Output the [X, Y] coordinate of the center of the cell containing the given text.  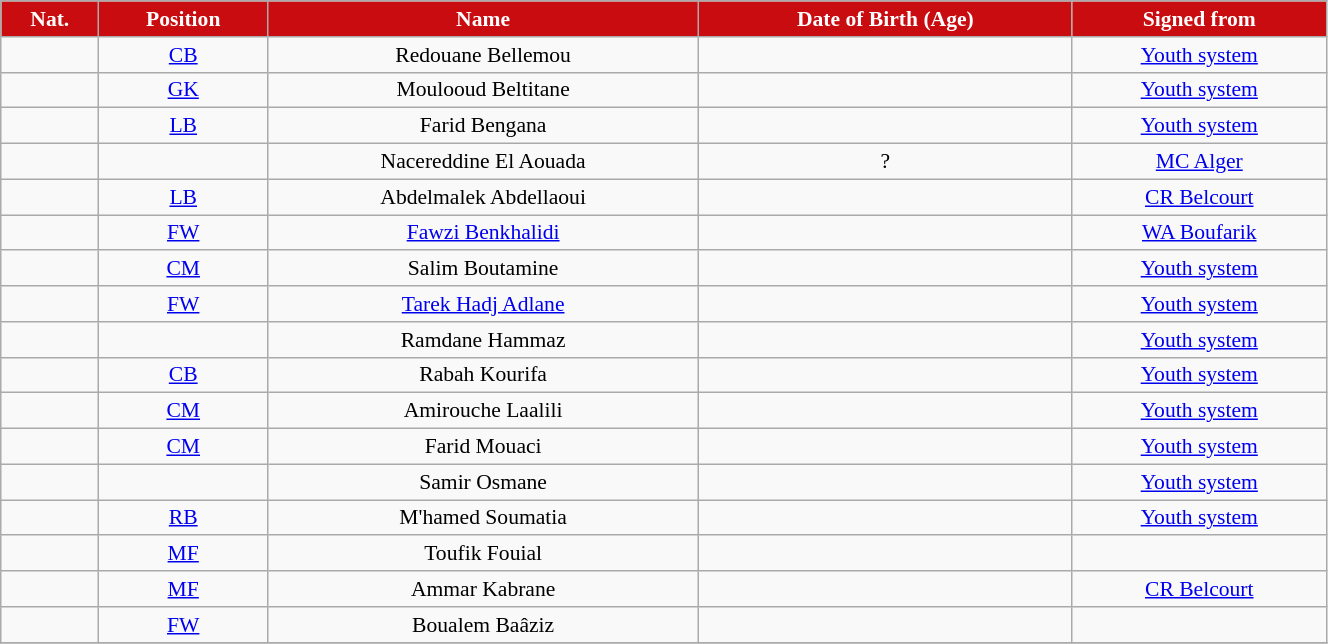
Toufik Fouial [484, 554]
Amirouche Laalili [484, 411]
Ammar Kabrane [484, 589]
Salim Boutamine [484, 269]
Samir Osmane [484, 482]
Ramdane Hammaz [484, 340]
Farid Mouaci [484, 447]
Signed from [1199, 19]
WA Boufarik [1199, 233]
MC Alger [1199, 162]
Date of Birth (Age) [886, 19]
Moulooud Beltitane [484, 90]
M'hamed Soumatia [484, 518]
Position [184, 19]
Abdelmalek Abdellaoui [484, 197]
Fawzi Benkhalidi [484, 233]
Redouane Bellemou [484, 55]
Rabah Kourifa [484, 375]
Name [484, 19]
RB [184, 518]
GK [184, 90]
Tarek Hadj Adlane [484, 304]
Nacereddine El Aouada [484, 162]
Boualem Baâziz [484, 625]
Nat. [50, 19]
? [886, 162]
Farid Bengana [484, 126]
